Provide the [x, y] coordinate of the cell's center where the given text is located.  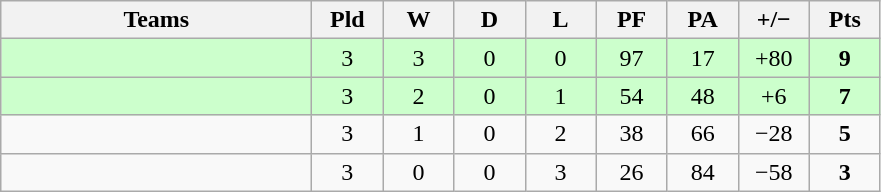
7 [844, 96]
84 [702, 172]
97 [632, 58]
+80 [774, 58]
Pld [348, 20]
−58 [774, 172]
PF [632, 20]
9 [844, 58]
Teams [156, 20]
PA [702, 20]
L [560, 20]
54 [632, 96]
5 [844, 134]
−28 [774, 134]
38 [632, 134]
17 [702, 58]
+6 [774, 96]
Pts [844, 20]
W [418, 20]
66 [702, 134]
26 [632, 172]
48 [702, 96]
+/− [774, 20]
D [490, 20]
